Return [X, Y] of the center of cell containing provided text 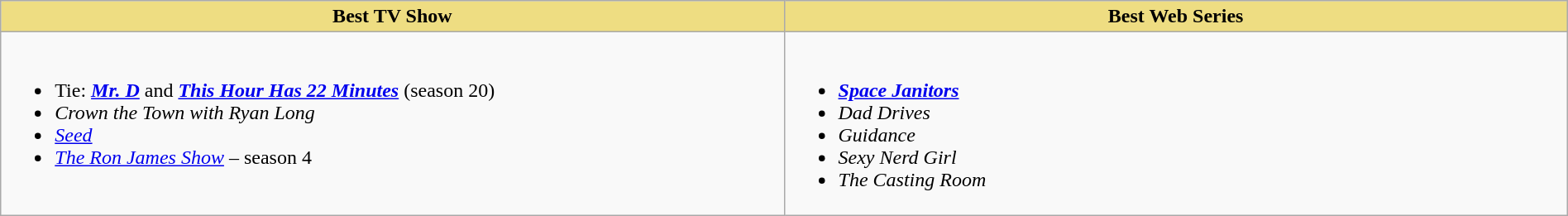
Best Web Series [1176, 17]
Space JanitorsDad DrivesGuidanceSexy Nerd GirlThe Casting Room [1176, 124]
Best TV Show [392, 17]
Tie: Mr. D and This Hour Has 22 Minutes (season 20)Crown the Town with Ryan LongSeedThe Ron James Show – season 4 [392, 124]
